Return the [X, Y] coordinate for the center point of the cell that contains the specified text.  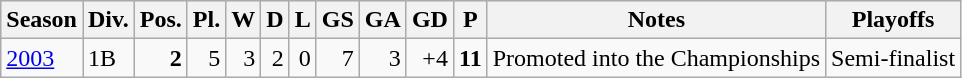
Semi-finalist [894, 58]
D [275, 20]
Pl. [206, 20]
2003 [42, 58]
W [244, 20]
GA [382, 20]
GS [338, 20]
L [302, 20]
Season [42, 20]
Div. [108, 20]
1B [108, 58]
0 [302, 58]
P [470, 20]
GD [430, 20]
5 [206, 58]
Notes [656, 20]
Promoted into the Championships [656, 58]
7 [338, 58]
Pos. [160, 20]
11 [470, 58]
Playoffs [894, 20]
+4 [430, 58]
